Detect which cell encompasses the target text, then output its (x, y) center coordinate. 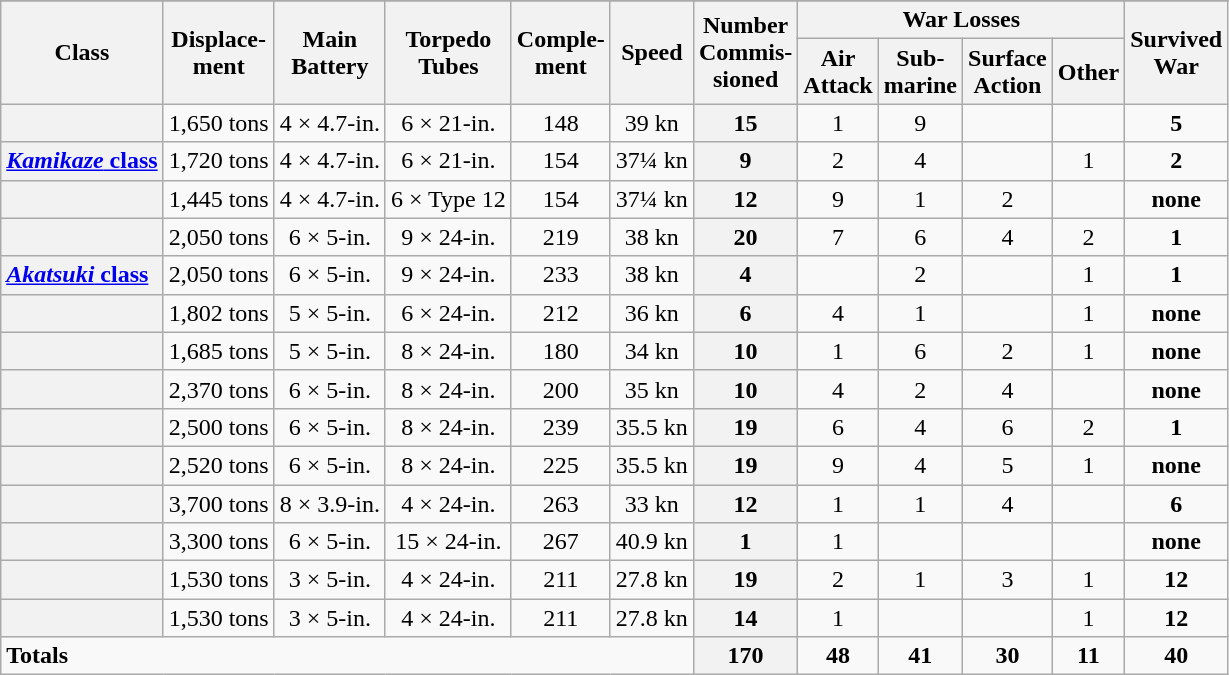
36 kn (652, 313)
3,700 tons (218, 503)
War Losses (962, 20)
Comple-ment (560, 52)
Akatsuki class (82, 275)
Speed (652, 52)
20 (745, 237)
40 (1176, 656)
AirAttack (838, 72)
40.9 kn (652, 542)
SurfaceAction (1008, 72)
2,370 tons (218, 389)
239 (560, 427)
MainBattery (330, 52)
1,650 tons (218, 123)
233 (560, 275)
1,685 tons (218, 351)
170 (745, 656)
3 (1008, 580)
8 × 3.9‑in. (330, 503)
41 (920, 656)
2,500 tons (218, 427)
267 (560, 542)
7 (838, 237)
Sub-marine (920, 72)
SurvivedWar (1176, 52)
6 × Type 12 (448, 199)
148 (560, 123)
Displace-ment (218, 52)
34 kn (652, 351)
14 (745, 618)
200 (560, 389)
15 (745, 123)
3,300 tons (218, 542)
1,720 tons (218, 161)
39 kn (652, 123)
NumberCommis-sioned (745, 52)
Class (82, 52)
263 (560, 503)
Kamikaze class (82, 161)
219 (560, 237)
180 (560, 351)
48 (838, 656)
1,802 tons (218, 313)
15 × 24‑in. (448, 542)
212 (560, 313)
Totals (348, 656)
11 (1088, 656)
35 kn (652, 389)
6 × 24‑in. (448, 313)
1,445 tons (218, 199)
Other (1088, 72)
225 (560, 465)
30 (1008, 656)
TorpedoTubes (448, 52)
33 kn (652, 503)
2,520 tons (218, 465)
